Return (X, Y) of the center of cell containing provided text 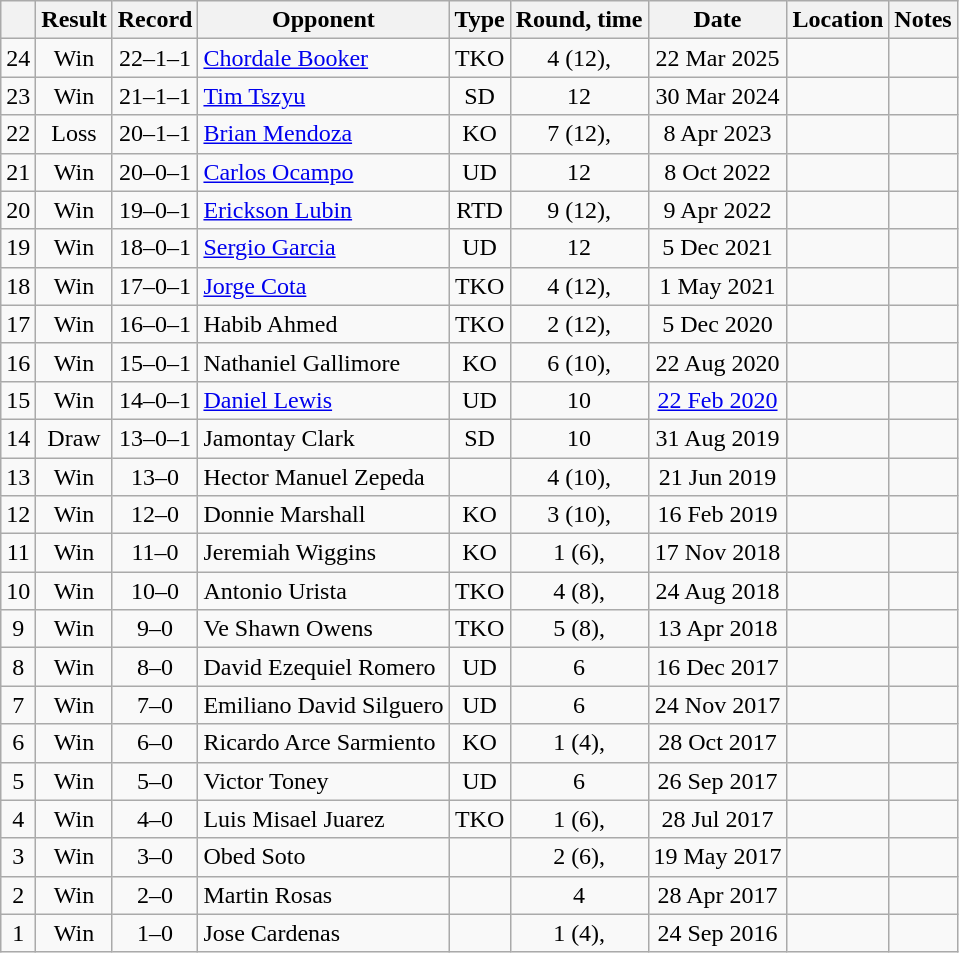
Sergio Garcia (324, 248)
Round, time (579, 20)
28 Jul 2017 (718, 819)
9 Apr 2022 (718, 210)
16 Dec 2017 (718, 667)
8 Apr 2023 (718, 134)
8–0 (155, 667)
6–0 (155, 743)
14 (18, 438)
1 May 2021 (718, 286)
12–0 (155, 515)
Notes (923, 20)
13–0–1 (155, 438)
Obed Soto (324, 857)
3 (10), (579, 515)
19 May 2017 (718, 857)
Tim Tszyu (324, 96)
7 (12), (579, 134)
Brian Mendoza (324, 134)
9 (12), (579, 210)
Jose Cardenas (324, 933)
Hector Manuel Zepeda (324, 477)
31 Aug 2019 (718, 438)
2 (18, 895)
5 Dec 2021 (718, 248)
26 Sep 2017 (718, 781)
24 Aug 2018 (718, 591)
Carlos Ocampo (324, 172)
17 Nov 2018 (718, 553)
9 (18, 629)
19–0–1 (155, 210)
9–0 (155, 629)
Erickson Lubin (324, 210)
1–0 (155, 933)
16 (18, 362)
16–0–1 (155, 324)
8 (18, 667)
8 Oct 2022 (718, 172)
Chordale Booker (324, 58)
24 Nov 2017 (718, 705)
5 (8), (579, 629)
18–0–1 (155, 248)
17–0–1 (155, 286)
Habib Ahmed (324, 324)
11 (18, 553)
3 (18, 857)
Result (74, 20)
22 Aug 2020 (718, 362)
22 Mar 2025 (718, 58)
24 (18, 58)
15–0–1 (155, 362)
David Ezequiel Romero (324, 667)
14–0–1 (155, 400)
20 (18, 210)
13 Apr 2018 (718, 629)
2–0 (155, 895)
20–1–1 (155, 134)
4 (8), (579, 591)
Record (155, 20)
5 Dec 2020 (718, 324)
20–0–1 (155, 172)
Daniel Lewis (324, 400)
2 (12), (579, 324)
21 (18, 172)
Antonio Urista (324, 591)
7 (18, 705)
28 Oct 2017 (718, 743)
Loss (74, 134)
Luis Misael Juarez (324, 819)
Emiliano David Silguero (324, 705)
17 (18, 324)
30 Mar 2024 (718, 96)
24 Sep 2016 (718, 933)
19 (18, 248)
13–0 (155, 477)
Ve Shawn Owens (324, 629)
Draw (74, 438)
22–1–1 (155, 58)
Location (838, 20)
Opponent (324, 20)
Jamontay Clark (324, 438)
5–0 (155, 781)
10–0 (155, 591)
Nathaniel Gallimore (324, 362)
7–0 (155, 705)
15 (18, 400)
18 (18, 286)
28 Apr 2017 (718, 895)
Date (718, 20)
Jeremiah Wiggins (324, 553)
Martin Rosas (324, 895)
11–0 (155, 553)
Ricardo Arce Sarmiento (324, 743)
RTD (480, 210)
23 (18, 96)
22 Feb 2020 (718, 400)
4–0 (155, 819)
22 (18, 134)
16 Feb 2019 (718, 515)
5 (18, 781)
2 (6), (579, 857)
21–1–1 (155, 96)
3–0 (155, 857)
21 Jun 2019 (718, 477)
13 (18, 477)
Donnie Marshall (324, 515)
Victor Toney (324, 781)
Type (480, 20)
6 (10), (579, 362)
4 (10), (579, 477)
1 (18, 933)
Jorge Cota (324, 286)
